Search for the cell housing the specified text and yield its [X, Y] center coordinate. 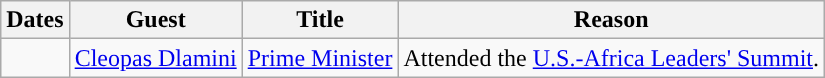
Cleopas Dlamini [156, 58]
Guest [156, 20]
Prime Minister [320, 58]
Title [320, 20]
Reason [612, 20]
Attended the U.S.-Africa Leaders' Summit. [612, 58]
Dates [35, 20]
